For the text-containing cell, return its midpoint in [x, y] coordinate format. 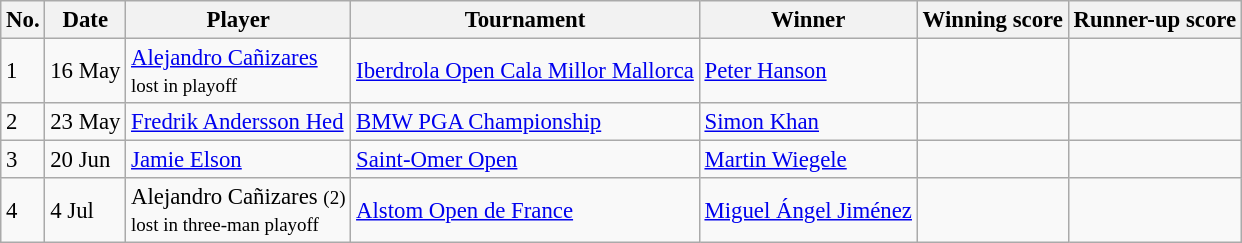
16 May [86, 72]
2 [23, 122]
Saint-Omer Open [525, 160]
3 [23, 160]
Peter Hanson [808, 72]
Simon Khan [808, 122]
Tournament [525, 20]
Martin Wiegele [808, 160]
20 Jun [86, 160]
BMW PGA Championship [525, 122]
Jamie Elson [238, 160]
1 [23, 72]
4 [23, 210]
No. [23, 20]
Miguel Ángel Jiménez [808, 210]
Iberdrola Open Cala Millor Mallorca [525, 72]
Winning score [992, 20]
Winner [808, 20]
23 May [86, 122]
Player [238, 20]
Alstom Open de France [525, 210]
Date [86, 20]
Runner-up score [1154, 20]
Alejandro Cañizareslost in playoff [238, 72]
Alejandro Cañizares (2)lost in three-man playoff [238, 210]
Fredrik Andersson Hed [238, 122]
4 Jul [86, 210]
